Extract the [x, y] coordinate from the center of the cell holding the provided text.  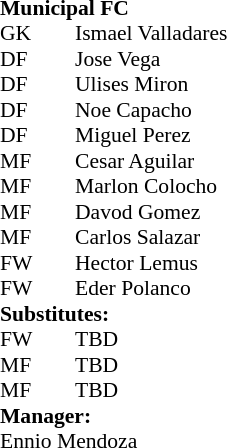
Marlon Colocho [151, 187]
Ismael Valladares [151, 33]
Eder Polanco [151, 289]
Cesar Aguilar [151, 161]
Manager: [114, 416]
Jose Vega [151, 59]
Noe Capacho [151, 110]
Hector Lemus [151, 263]
Substitutes: [114, 314]
Ulises Miron [151, 85]
Davod Gomez [151, 212]
GK [19, 33]
Miguel Perez [151, 135]
Carlos Salazar [151, 237]
